Scan for the cell matching the given text and deliver its (x, y) coordinate at center. 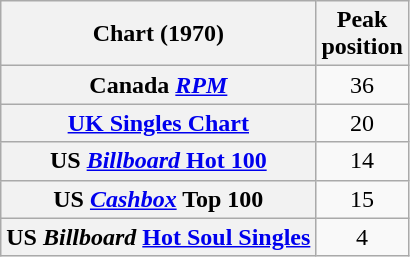
US Cashbox Top 100 (158, 199)
Chart (1970) (158, 34)
20 (362, 123)
36 (362, 85)
US Billboard Hot Soul Singles (158, 237)
15 (362, 199)
US Billboard Hot 100 (158, 161)
14 (362, 161)
4 (362, 237)
Peakposition (362, 34)
UK Singles Chart (158, 123)
Canada RPM (158, 85)
